Return [x, y] of the center of cell containing provided text 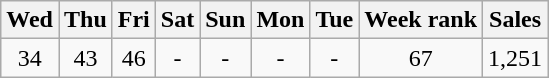
Thu [85, 20]
Sun [226, 20]
Fri [134, 20]
67 [421, 58]
Tue [334, 20]
1,251 [516, 58]
46 [134, 58]
Wed [30, 20]
Sales [516, 20]
43 [85, 58]
Week rank [421, 20]
Sat [177, 20]
34 [30, 58]
Mon [280, 20]
